For the text-containing cell, return its midpoint in [X, Y] coordinate format. 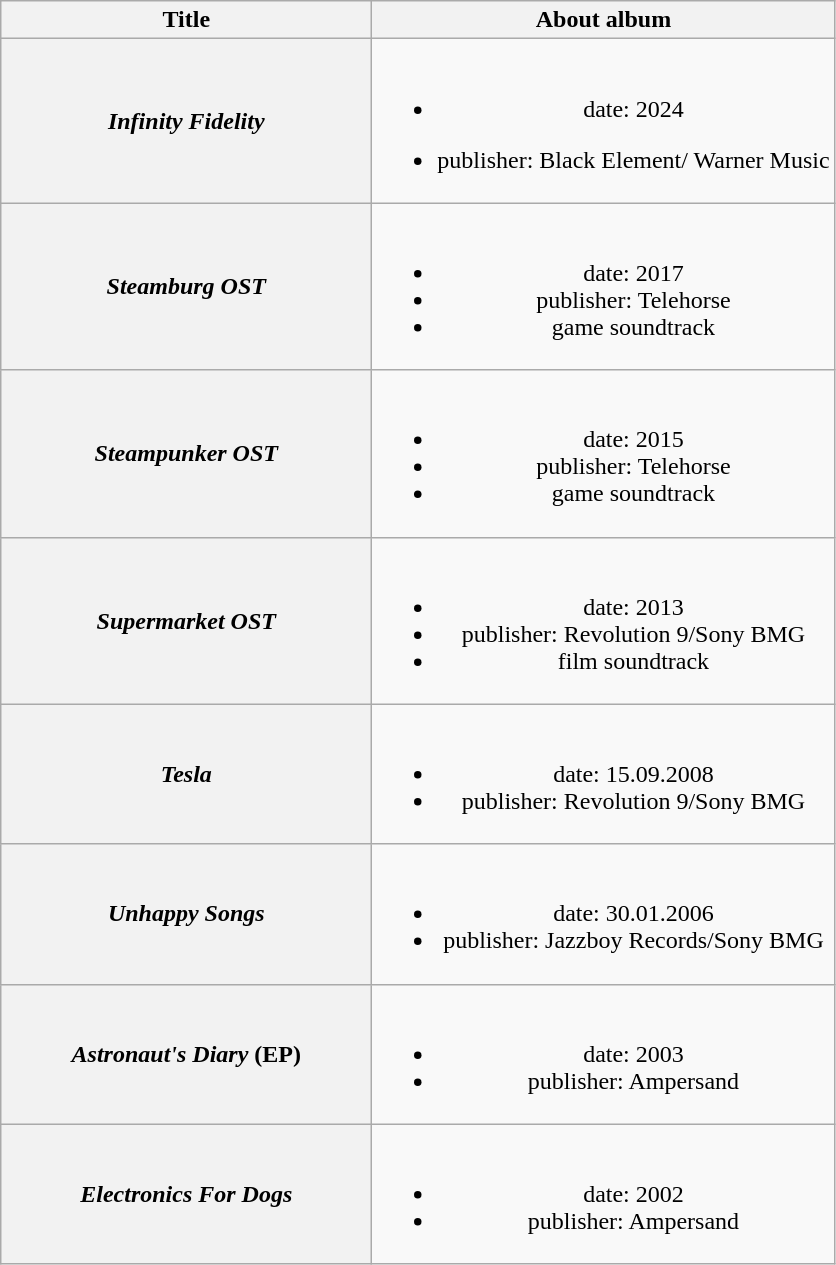
date: 2015publisher: Telehorsegame soundtrack [604, 454]
Supermarket OST [186, 620]
date: 15.09.2008publisher: Revolution 9/Sony BMG [604, 774]
About album [604, 20]
date: 2024publisher: Black Element/ Warner Music [604, 121]
date: 2017publisher: Telehorsegame soundtrack [604, 286]
Astronaut's Diary (EP) [186, 1054]
date: 2013publisher: Revolution 9/Sony BMGfilm soundtrack [604, 620]
date: 30.01.2006publisher: Jazzboy Records/Sony BMG [604, 914]
Electronics For Dogs [186, 1194]
date: 2002publisher: Ampersand [604, 1194]
Unhappy Songs [186, 914]
Steamburg OST [186, 286]
date: 2003publisher: Ampersand [604, 1054]
Title [186, 20]
Infinity Fidelity [186, 121]
Tesla [186, 774]
Steampunker OST [186, 454]
